Find where the given text appears and provide that cell's center as [X, Y] coordinate. 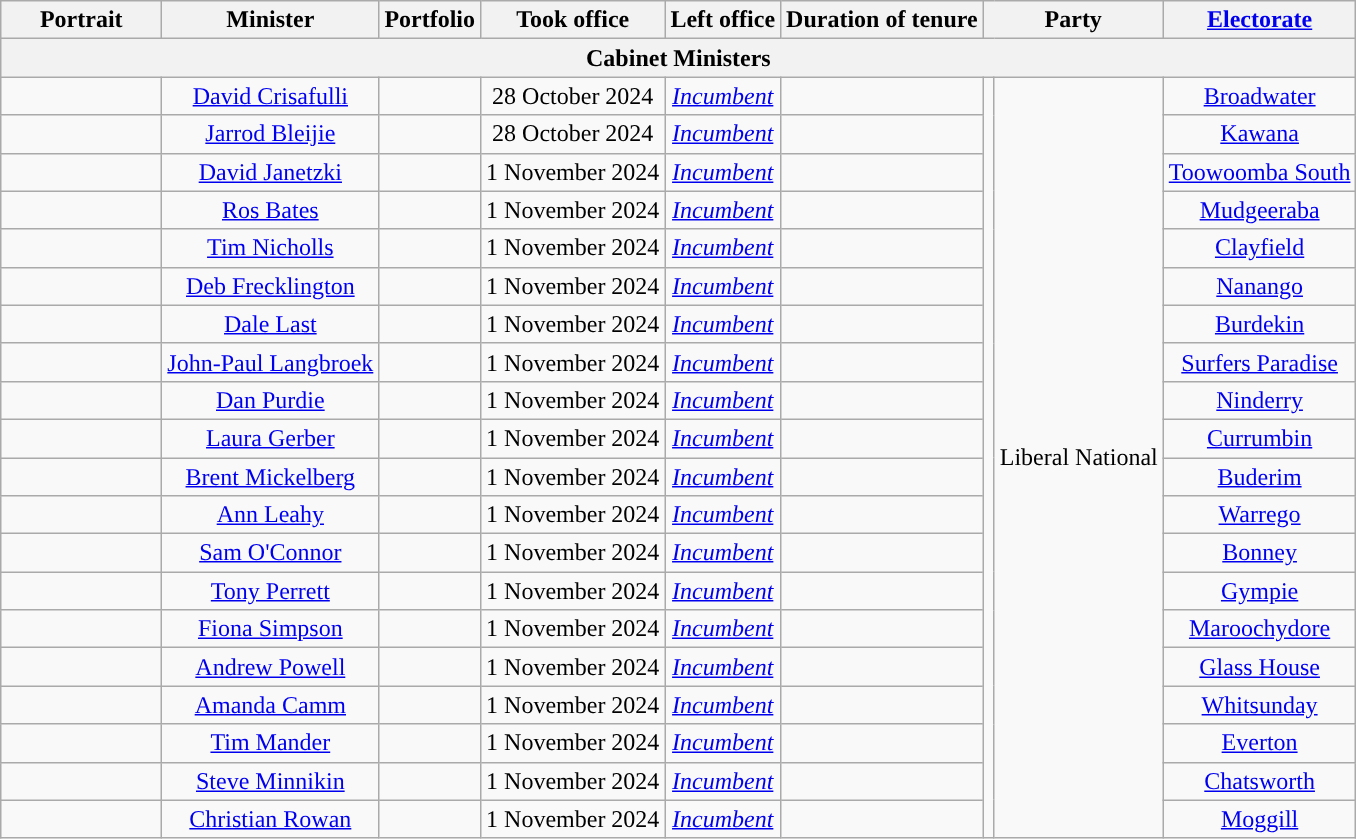
Jarrod Bleijie [270, 134]
Bonney [1260, 553]
Surfers Paradise [1260, 362]
Everton [1260, 743]
Dan Purdie [270, 400]
Clayfield [1260, 248]
Maroochydore [1260, 629]
Electorate [1260, 20]
Took office [573, 20]
Duration of tenure [882, 20]
Toowoomba South [1260, 172]
Party [1073, 20]
Nanango [1260, 286]
John-Paul Langbroek [270, 362]
Portrait [82, 20]
David Janetzki [270, 172]
Ninderry [1260, 400]
Whitsunday [1260, 705]
Warrego [1260, 515]
Mudgeeraba [1260, 210]
Andrew Powell [270, 667]
Broadwater [1260, 96]
Gympie [1260, 591]
Moggill [1260, 819]
Chatsworth [1260, 781]
Portfolio [430, 20]
Liberal National [1078, 458]
Left office [723, 20]
Amanda Camm [270, 705]
Tim Nicholls [270, 248]
Sam O'Connor [270, 553]
Ros Bates [270, 210]
David Crisafulli [270, 96]
Ann Leahy [270, 515]
Fiona Simpson [270, 629]
Tony Perrett [270, 591]
Buderim [1260, 477]
Christian Rowan [270, 819]
Tim Mander [270, 743]
Kawana [1260, 134]
Currumbin [1260, 438]
Cabinet Ministers [678, 58]
Brent Mickelberg [270, 477]
Minister [270, 20]
Deb Frecklington [270, 286]
Dale Last [270, 324]
Glass House [1260, 667]
Steve Minnikin [270, 781]
Burdekin [1260, 324]
Laura Gerber [270, 438]
